Identify which cell holds the provided text, then report its (x, y) central coordinate. 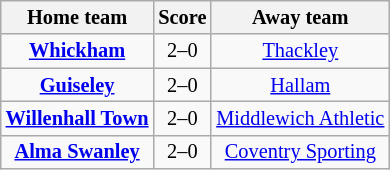
Hallam (300, 85)
Home team (78, 17)
Willenhall Town (78, 118)
Whickham (78, 51)
Middlewich Athletic (300, 118)
Score (182, 17)
Guiseley (78, 85)
Away team (300, 17)
Coventry Sporting (300, 152)
Alma Swanley (78, 152)
Thackley (300, 51)
